From the cell containing the given text, extract its center point as (X, Y) coordinate. 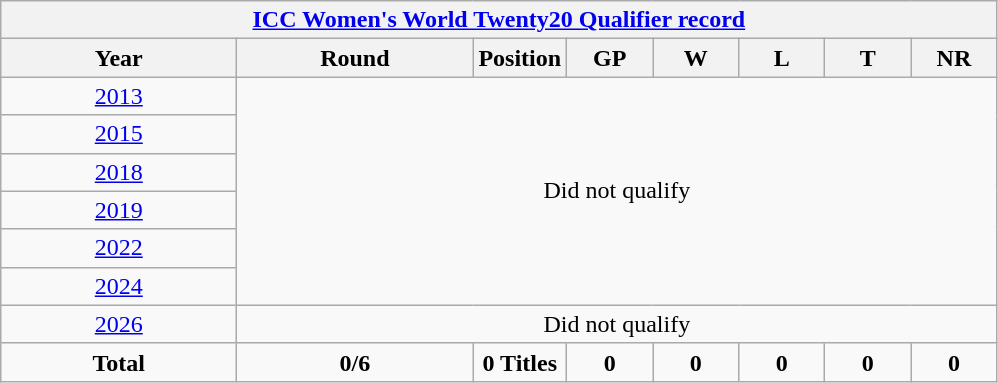
2015 (119, 134)
L (782, 58)
2024 (119, 286)
2013 (119, 96)
Year (119, 58)
W (696, 58)
0 Titles (520, 362)
2022 (119, 248)
Position (520, 58)
Round (355, 58)
NR (954, 58)
2018 (119, 172)
GP (610, 58)
T (868, 58)
2019 (119, 210)
2026 (119, 324)
ICC Women's World Twenty20 Qualifier record (499, 20)
Total (119, 362)
0/6 (355, 362)
